Locate the cell with the specified text and output its [x, y] center coordinate. 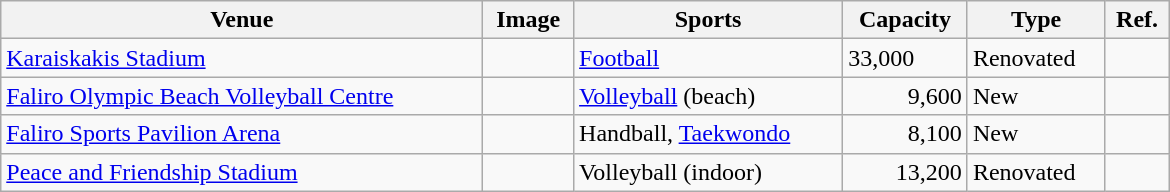
Ref. [1137, 20]
Football [708, 58]
Peace and Friendship Stadium [242, 172]
Type [1036, 20]
Faliro Sports Pavilion Arena [242, 134]
Volleyball (indoor) [708, 172]
Karaiskakis Stadium [242, 58]
Sports [708, 20]
9,600 [906, 96]
Volleyball (beach) [708, 96]
8,100 [906, 134]
Image [528, 20]
Venue [242, 20]
13,200 [906, 172]
33,000 [906, 58]
Handball, Taekwondo [708, 134]
Capacity [906, 20]
Faliro Olympic Beach Volleyball Centre [242, 96]
